Search for the cell housing the specified text and yield its [x, y] center coordinate. 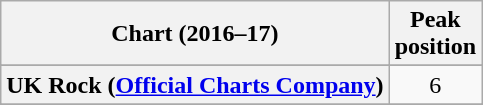
UK Rock (Official Charts Company) [195, 85]
Chart (2016–17) [195, 34]
6 [435, 85]
Peak position [435, 34]
